Find where the given text appears and provide that cell's center as (X, Y) coordinate. 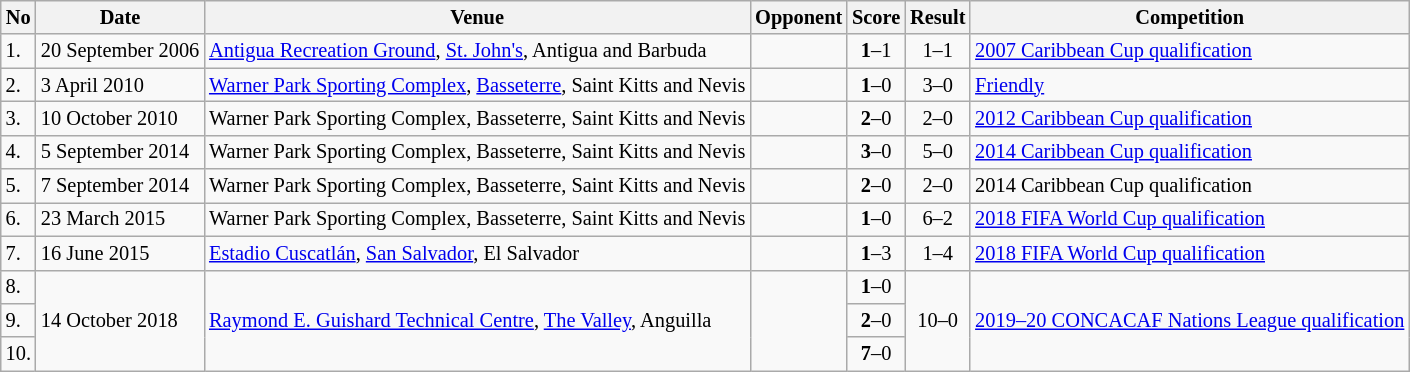
20 September 2006 (120, 51)
16 June 2015 (120, 253)
5 September 2014 (120, 152)
Estadio Cuscatlán, San Salvador, El Salvador (477, 253)
2. (18, 85)
3 April 2010 (120, 85)
Score (876, 17)
Venue (477, 17)
4. (18, 152)
23 March 2015 (120, 219)
5–0 (938, 152)
6–2 (938, 219)
2012 Caribbean Cup qualification (1190, 118)
Competition (1190, 17)
14 October 2018 (120, 320)
Antigua Recreation Ground, St. John's, Antigua and Barbuda (477, 51)
Friendly (1190, 85)
7 September 2014 (120, 186)
7. (18, 253)
Result (938, 17)
Raymond E. Guishard Technical Centre, The Valley, Anguilla (477, 320)
8. (18, 287)
1–3 (876, 253)
10–0 (938, 320)
3. (18, 118)
5. (18, 186)
2007 Caribbean Cup qualification (1190, 51)
10. (18, 354)
Date (120, 17)
10 October 2010 (120, 118)
7–0 (876, 354)
Opponent (798, 17)
No (18, 17)
9. (18, 320)
6. (18, 219)
1. (18, 51)
1–4 (938, 253)
2019–20 CONCACAF Nations League qualification (1190, 320)
